From the cell containing the given text, extract its center point as (X, Y) coordinate. 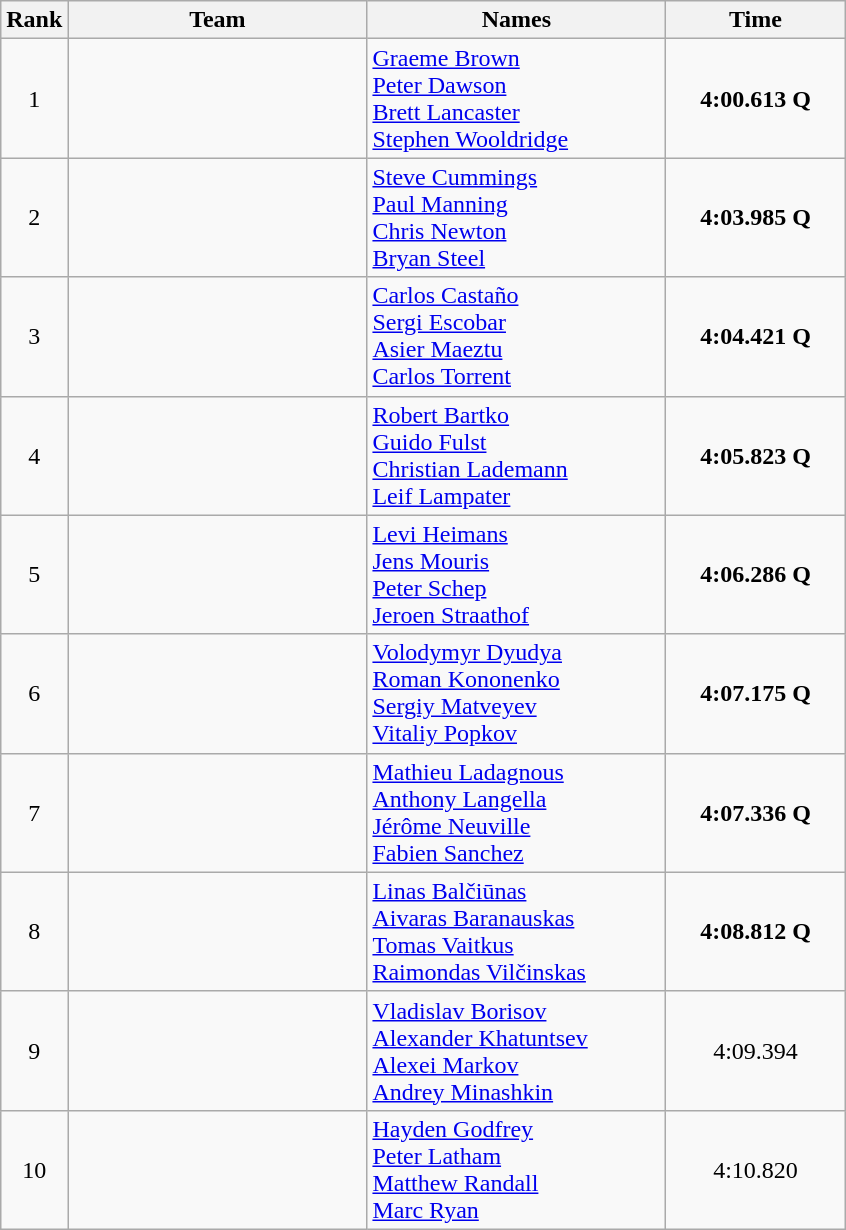
Team (218, 20)
7 (34, 812)
1 (34, 98)
Vladislav BorisovAlexander KhatuntsevAlexei MarkovAndrey Minashkin (516, 1050)
Rank (34, 20)
Hayden GodfreyPeter LathamMatthew RandallMarc Ryan (516, 1170)
4:07.175 Q (756, 694)
10 (34, 1170)
4:09.394 (756, 1050)
Levi HeimansJens MourisPeter SchepJeroen Straathof (516, 574)
Time (756, 20)
5 (34, 574)
4:06.286 Q (756, 574)
4:00.613 Q (756, 98)
4:04.421 Q (756, 336)
3 (34, 336)
Mathieu Ladagnous Anthony LangellaJérôme NeuvilleFabien Sanchez (516, 812)
Steve CummingsPaul ManningChris NewtonBryan Steel (516, 218)
8 (34, 932)
4:03.985 Q (756, 218)
4:08.812 Q (756, 932)
Graeme BrownPeter DawsonBrett LancasterStephen Wooldridge (516, 98)
4:10.820 (756, 1170)
Linas BalčiūnasAivaras BaranauskasTomas VaitkusRaimondas Vilčinskas (516, 932)
9 (34, 1050)
Robert BartkoGuido FulstChristian LademannLeif Lampater (516, 456)
4 (34, 456)
6 (34, 694)
4:05.823 Q (756, 456)
Names (516, 20)
4:07.336 Q (756, 812)
Volodymyr DyudyaRoman KononenkoSergiy MatveyevVitaliy Popkov (516, 694)
2 (34, 218)
Carlos CastañoSergi EscobarAsier MaeztuCarlos Torrent (516, 336)
